Locate the cell with the specified text and output its (x, y) center coordinate. 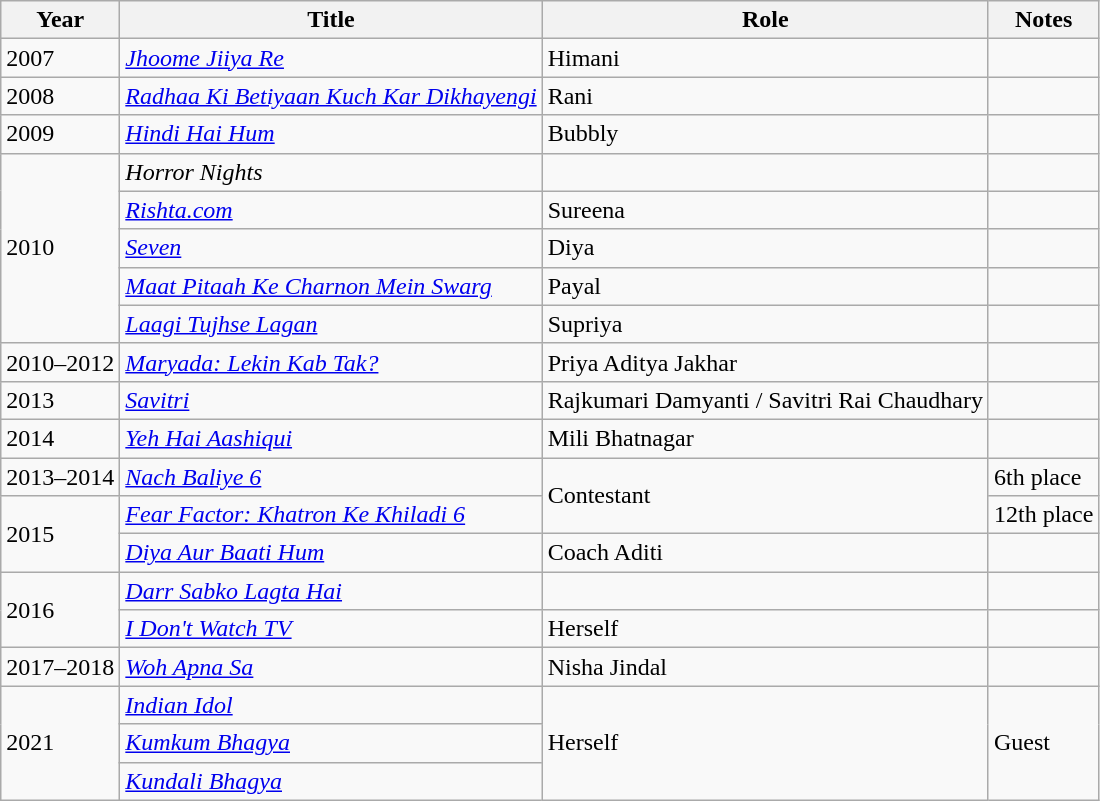
2016 (60, 610)
Notes (1043, 20)
Indian Idol (331, 705)
Bubbly (765, 134)
Seven (331, 248)
Savitri (331, 400)
Kundali Bhagya (331, 781)
Contestant (765, 496)
2013–2014 (60, 477)
Maryada: Lekin Kab Tak? (331, 362)
Radhaa Ki Betiyaan Kuch Kar Dikhayengi (331, 96)
Priya Aditya Jakhar (765, 362)
Yeh Hai Aashiqui (331, 438)
Rani (765, 96)
2008 (60, 96)
6th place (1043, 477)
I Don't Watch TV (331, 629)
2010–2012 (60, 362)
Payal (765, 286)
Horror Nights (331, 172)
Nach Baliye 6 (331, 477)
2010 (60, 248)
2007 (60, 58)
Darr Sabko Lagta Hai (331, 591)
Rajkumari Damyanti / Savitri Rai Chaudhary (765, 400)
Nisha Jindal (765, 667)
Kumkum Bhagya (331, 743)
Year (60, 20)
2014 (60, 438)
Hindi Hai Hum (331, 134)
Guest (1043, 743)
Title (331, 20)
Fear Factor: Khatron Ke Khiladi 6 (331, 515)
Laagi Tujhse Lagan (331, 324)
Sureena (765, 210)
Diya Aur Baati Hum (331, 553)
2017–2018 (60, 667)
Maat Pitaah Ke Charnon Mein Swarg (331, 286)
Diya (765, 248)
12th place (1043, 515)
2021 (60, 743)
Mili Bhatnagar (765, 438)
Woh Apna Sa (331, 667)
Himani (765, 58)
Supriya (765, 324)
2015 (60, 534)
2009 (60, 134)
Coach Aditi (765, 553)
Rishta.com (331, 210)
Role (765, 20)
Jhoome Jiiya Re (331, 58)
2013 (60, 400)
